Return [x, y] of the center of cell containing provided text 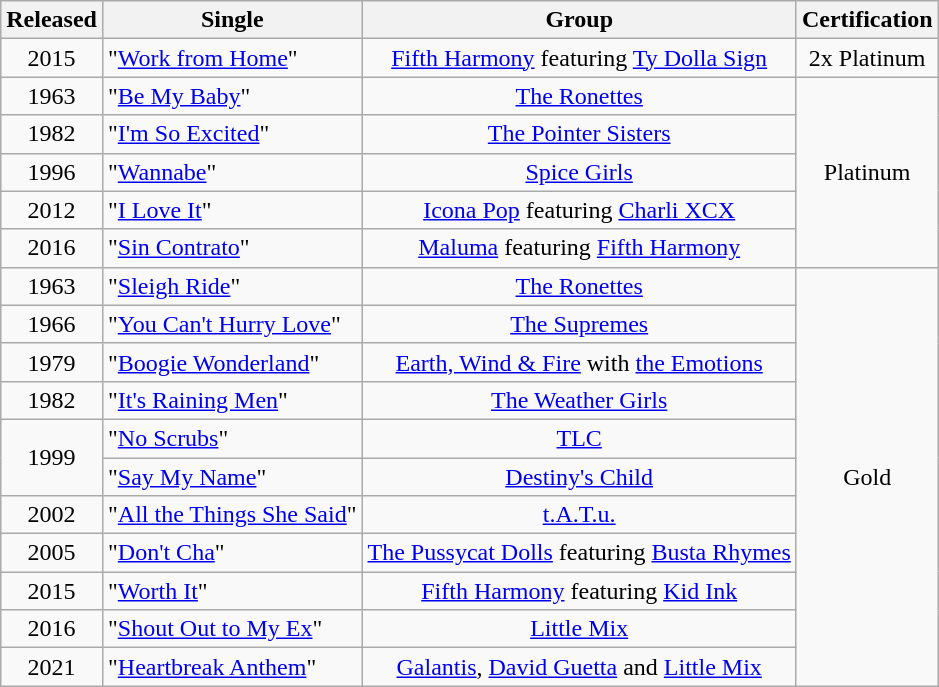
1966 [52, 324]
2005 [52, 553]
Platinum [867, 172]
Little Mix [579, 629]
"Boogie Wonderland" [232, 362]
2012 [52, 210]
"Heartbreak Anthem" [232, 667]
"Shout Out to My Ex" [232, 629]
Spice Girls [579, 172]
"It's Raining Men" [232, 400]
"Work from Home" [232, 58]
Fifth Harmony featuring Ty Dolla Sign [579, 58]
The Supremes [579, 324]
t.A.T.u. [579, 515]
1979 [52, 362]
TLC [579, 438]
Maluma featuring Fifth Harmony [579, 248]
The Pussycat Dolls featuring Busta Rhymes [579, 553]
"I Love It" [232, 210]
Single [232, 20]
"All the Things She Said" [232, 515]
"You Can't Hurry Love" [232, 324]
"Worth It" [232, 591]
"Be My Baby" [232, 96]
2021 [52, 667]
Icona Pop featuring Charli XCX [579, 210]
2x Platinum [867, 58]
1999 [52, 457]
1996 [52, 172]
Galantis, David Guetta and Little Mix [579, 667]
"Sin Contrato" [232, 248]
The Weather Girls [579, 400]
Earth, Wind & Fire with the Emotions [579, 362]
Group [579, 20]
The Pointer Sisters [579, 134]
Gold [867, 476]
2002 [52, 515]
Released [52, 20]
"Sleigh Ride" [232, 286]
Fifth Harmony featuring Kid Ink [579, 591]
"No Scrubs" [232, 438]
"Don't Cha" [232, 553]
"Say My Name" [232, 477]
"Wannabe" [232, 172]
Certification [867, 20]
"I'm So Excited" [232, 134]
Destiny's Child [579, 477]
